Identify which cell holds the provided text, then report its (x, y) central coordinate. 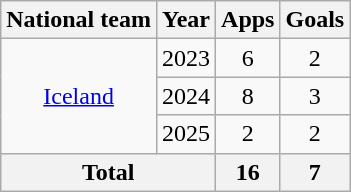
National team (79, 20)
2025 (186, 134)
2023 (186, 58)
16 (248, 172)
7 (315, 172)
3 (315, 96)
Year (186, 20)
Apps (248, 20)
8 (248, 96)
6 (248, 58)
2024 (186, 96)
Total (108, 172)
Iceland (79, 96)
Goals (315, 20)
